Locate the cell with the specified text and output its (x, y) center coordinate. 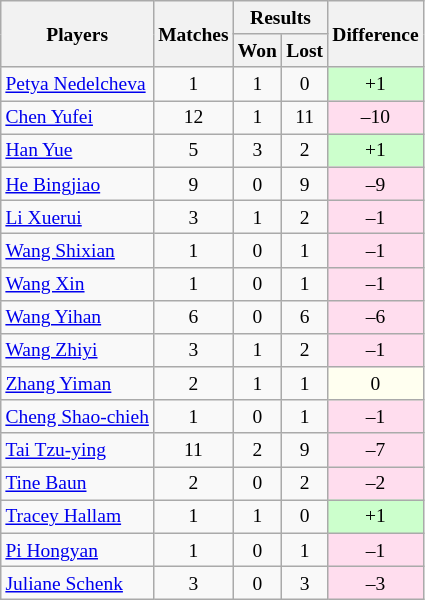
Wang Shixian (78, 250)
–2 (376, 484)
–9 (376, 184)
He Bingjiao (78, 184)
–10 (376, 118)
Wang Zhiyi (78, 350)
Petya Nedelcheva (78, 84)
Lost (305, 50)
12 (194, 118)
–7 (376, 450)
Pi Hongyan (78, 550)
Tai Tzu-ying (78, 450)
Juliane Schenk (78, 584)
Li Xuerui (78, 216)
Zhang Yiman (78, 384)
Results (280, 18)
Players (78, 34)
–3 (376, 584)
Wang Xin (78, 284)
Wang Yihan (78, 316)
Tracey Hallam (78, 516)
5 (194, 150)
Matches (194, 34)
Won (257, 50)
Tine Baun (78, 484)
Difference (376, 34)
Chen Yufei (78, 118)
–6 (376, 316)
Han Yue (78, 150)
Cheng Shao-chieh (78, 416)
